Find where the given text appears and provide that cell's center as (x, y) coordinate. 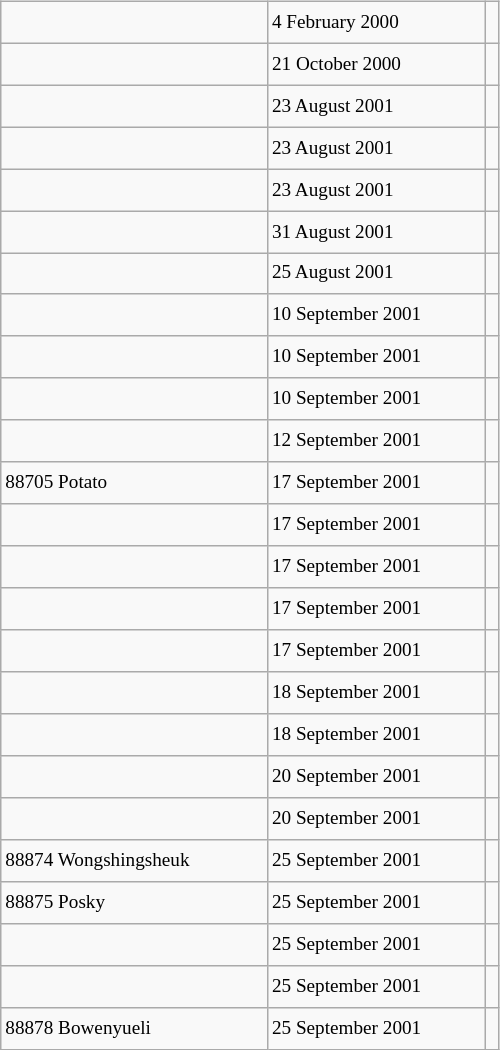
31 August 2001 (376, 232)
12 September 2001 (376, 441)
88875 Posky (134, 902)
88878 Bowenyueli (134, 1028)
4 February 2000 (376, 22)
25 August 2001 (376, 274)
88874 Wongshingsheuk (134, 861)
21 October 2000 (376, 64)
88705 Potato (134, 483)
